Locate the cell with the specified text and output its (x, y) center coordinate. 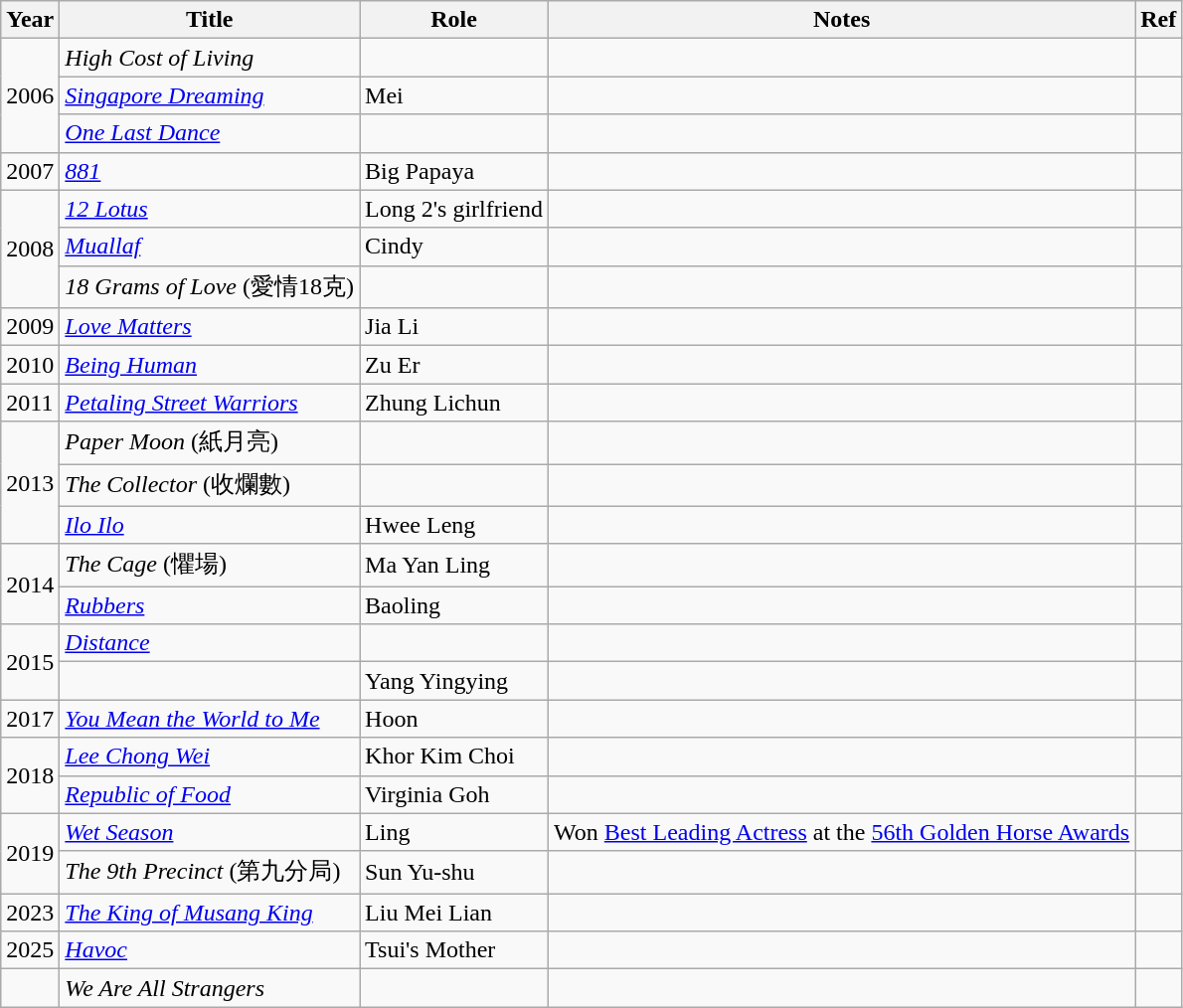
Tsui's Mother (454, 950)
Baoling (454, 605)
Role (454, 20)
Hoon (454, 719)
2023 (30, 913)
Havoc (210, 950)
Ilo Ilo (210, 525)
2007 (30, 171)
2009 (30, 327)
You Mean the World to Me (210, 719)
Wet Season (210, 832)
Yang Yingying (454, 681)
12 Lotus (210, 209)
Being Human (210, 365)
Paper Moon (紙月亮) (210, 443)
Cindy (454, 247)
2010 (30, 365)
Jia Li (454, 327)
Ref (1159, 20)
High Cost of Living (210, 58)
Love Matters (210, 327)
2011 (30, 403)
Mei (454, 95)
2014 (30, 585)
881 (210, 171)
Notes (842, 20)
Ma Yan Ling (454, 565)
Khor Kim Choi (454, 756)
Distance (210, 643)
Rubbers (210, 605)
We Are All Strangers (210, 988)
2008 (30, 249)
One Last Dance (210, 133)
Lee Chong Wei (210, 756)
Title (210, 20)
2017 (30, 719)
Year (30, 20)
2013 (30, 483)
Muallaf (210, 247)
Ling (454, 832)
Virginia Goh (454, 794)
The 9th Precinct (第九分局) (210, 873)
Won Best Leading Actress at the 56th Golden Horse Awards (842, 832)
Sun Yu-shu (454, 873)
2019 (30, 853)
Petaling Street Warriors (210, 403)
Zhung Lichun (454, 403)
The King of Musang King (210, 913)
2025 (30, 950)
Long 2's girlfriend (454, 209)
2006 (30, 95)
Singapore Dreaming (210, 95)
Hwee Leng (454, 525)
2018 (30, 775)
Zu Er (454, 365)
Liu Mei Lian (454, 913)
Republic of Food (210, 794)
18 Grams of Love (愛情18克) (210, 286)
2015 (30, 662)
Big Papaya (454, 171)
The Cage (懼場) (210, 565)
The Collector (收爛數) (210, 485)
